Scan for the cell matching the given text and deliver its [x, y] coordinate at center. 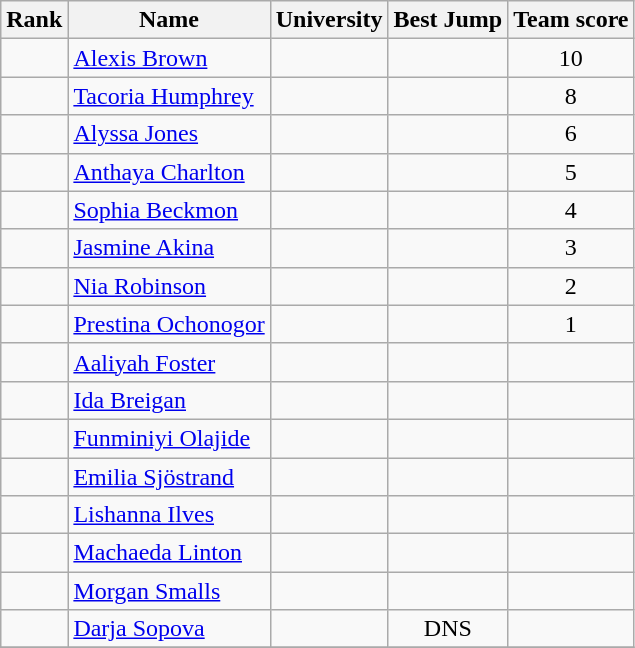
Team score [571, 20]
Alexis Brown [169, 58]
Alyssa Jones [169, 134]
Tacoria Humphrey [169, 96]
Machaeda Linton [169, 553]
Jasmine Akina [169, 248]
Sophia Beckmon [169, 210]
10 [571, 58]
Ida Breigan [169, 400]
5 [571, 172]
Name [169, 20]
Anthaya Charlton [169, 172]
Darja Sopova [169, 629]
8 [571, 96]
University [329, 20]
Emilia Sjöstrand [169, 477]
6 [571, 134]
Funminiyi Olajide [169, 438]
1 [571, 324]
Lishanna Ilves [169, 515]
2 [571, 286]
Rank [34, 20]
Prestina Ochonogor [169, 324]
DNS [448, 629]
Morgan Smalls [169, 591]
Best Jump [448, 20]
4 [571, 210]
Aaliyah Foster [169, 362]
Nia Robinson [169, 286]
3 [571, 248]
